Capture the cell that displays the provided text and extract its (X, Y) central coordinate. 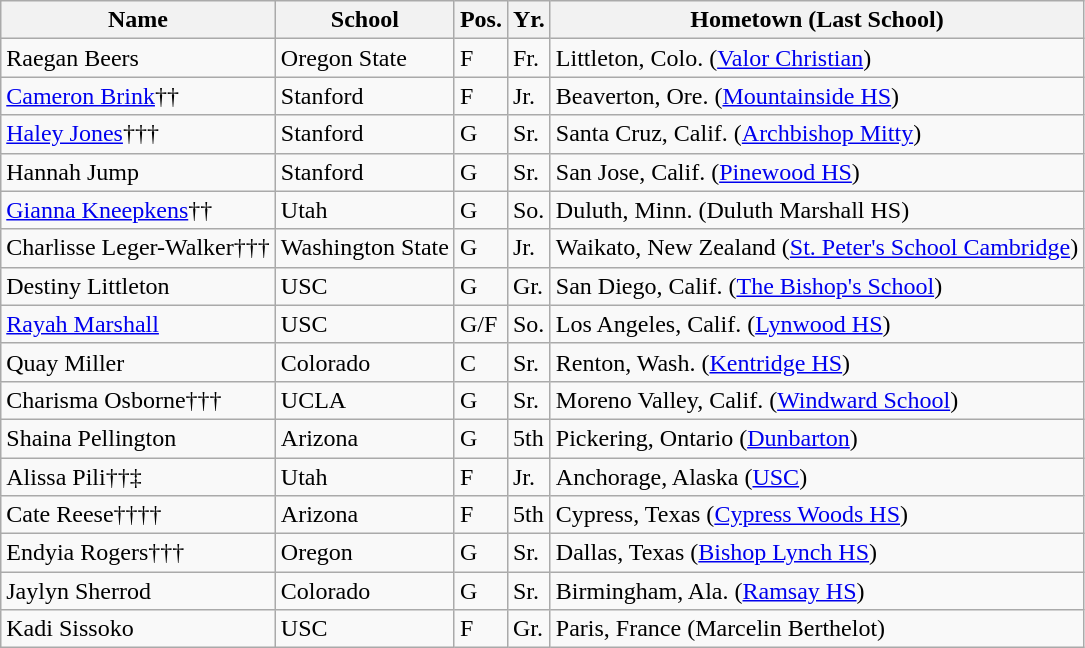
Rayah Marshall (138, 324)
Charisma Osborne††† (138, 400)
Oregon State (364, 58)
Anchorage, Alaska (USC) (816, 477)
C (480, 362)
Alissa Pili††‡ (138, 477)
Yr. (528, 20)
Santa Cruz, Calif. (Archbishop Mitty) (816, 134)
Pos. (480, 20)
Cate Reese†††† (138, 515)
Gianna Kneepkens†† (138, 210)
Kadi Sissoko (138, 629)
Moreno Valley, Calif. (Windward School) (816, 400)
Beaverton, Ore. (Mountainside HS) (816, 96)
Hannah Jump (138, 172)
Los Angeles, Calif. (Lynwood HS) (816, 324)
Washington State (364, 248)
Renton, Wash. (Kentridge HS) (816, 362)
Cypress, Texas (Cypress Woods HS) (816, 515)
Pickering, Ontario (Dunbarton) (816, 438)
Dallas, Texas (Bishop Lynch HS) (816, 553)
Haley Jones††† (138, 134)
Raegan Beers (138, 58)
San Jose, Calif. (Pinewood HS) (816, 172)
Paris, France (Marcelin Berthelot) (816, 629)
Oregon (364, 553)
Name (138, 20)
Destiny Littleton (138, 286)
Fr. (528, 58)
Quay Miller (138, 362)
Cameron Brink†† (138, 96)
Waikato, New Zealand (St. Peter's School Cambridge) (816, 248)
UCLA (364, 400)
Jaylyn Sherrod (138, 591)
Charlisse Leger-Walker††† (138, 248)
Birmingham, Ala. (Ramsay HS) (816, 591)
Shaina Pellington (138, 438)
Duluth, Minn. (Duluth Marshall HS) (816, 210)
Littleton, Colo. (Valor Christian) (816, 58)
San Diego, Calif. (The Bishop's School) (816, 286)
Hometown (Last School) (816, 20)
Endyia Rogers††† (138, 553)
School (364, 20)
G/F (480, 324)
